Scan for the cell matching the given text and deliver its [X, Y] coordinate at center. 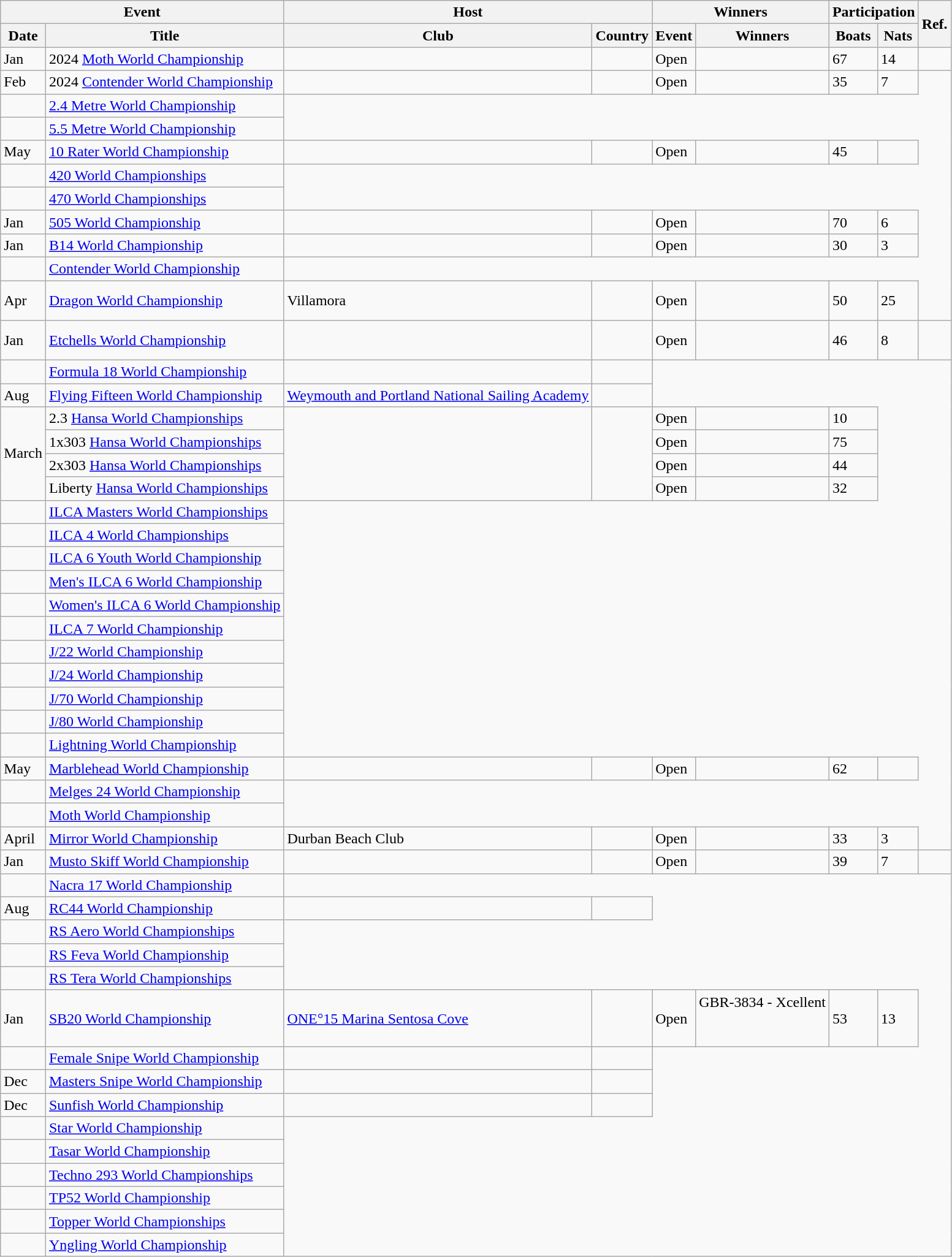
2x303 Hansa World Championships [164, 465]
Lightning World Championship [164, 745]
44 [853, 465]
RS Feva World Championship [164, 955]
8 [897, 341]
Star World Championship [164, 1128]
J/70 World Championship [164, 698]
10 [853, 419]
Feb [23, 82]
35 [853, 82]
Marblehead World Championship [164, 769]
Club [438, 36]
Tasar World Championship [164, 1152]
Women's ILCA 6 World Championship [164, 605]
ILCA Masters World Championships [164, 512]
Moth World Championship [164, 815]
Men's ILCA 6 World Championship [164, 582]
470 World Championships [164, 199]
SB20 World Championship [164, 1018]
RC44 World Championship [164, 908]
Techno 293 World Championships [164, 1175]
Liberty Hansa World Championships [164, 488]
Title [164, 36]
30 [853, 245]
Dragon World Championship [164, 300]
Masters Snipe World Championship [164, 1081]
Nacra 17 World Championship [164, 885]
Flying Fifteen World Championship [164, 395]
50 [853, 300]
10 Rater World Championship [164, 152]
ILCA 4 World Championships [164, 535]
March [23, 454]
Nats [897, 36]
Contender World Championship [164, 268]
Yngling World Championship [164, 1245]
67 [853, 59]
ILCA 7 World Championship [164, 628]
April [23, 838]
45 [853, 152]
2024 Contender World Championship [164, 82]
1x303 Hansa World Championships [164, 442]
Boats [853, 36]
2024 Moth World Championship [164, 59]
70 [853, 222]
25 [897, 300]
Sunfish World Championship [164, 1105]
5.5 Metre World Championship [164, 129]
Formula 18 World Championship [164, 372]
Mirror World Championship [164, 838]
Topper World Championships [164, 1221]
TP52 World Championship [164, 1198]
J/24 World Championship [164, 675]
Melges 24 World Championship [164, 792]
6 [897, 222]
Durban Beach Club [438, 838]
62 [853, 769]
33 [853, 838]
Musto Skiff World Championship [164, 862]
Date [23, 36]
14 [897, 59]
Weymouth and Portland National Sailing Academy [438, 395]
ILCA 6 Youth World Championship [164, 558]
Ref. [934, 24]
Host [468, 12]
Villamora [438, 300]
ONE°15 Marina Sentosa Cove [438, 1018]
39 [853, 862]
2.4 Metre World Championship [164, 105]
RS Aero World Championships [164, 932]
13 [897, 1018]
46 [853, 341]
505 World Championship [164, 222]
Country [622, 36]
Etchells World Championship [164, 341]
Female Snipe World Championship [164, 1058]
420 World Championships [164, 175]
J/22 World Championship [164, 651]
GBR-3834 - Xcellent [763, 1018]
J/80 World Championship [164, 722]
B14 World Championship [164, 245]
Participation [874, 12]
Apr [23, 300]
53 [853, 1018]
32 [853, 488]
2.3 Hansa World Championships [164, 419]
75 [853, 442]
RS Tera World Championships [164, 978]
